Locate the cell with the specified text and output its (X, Y) center coordinate. 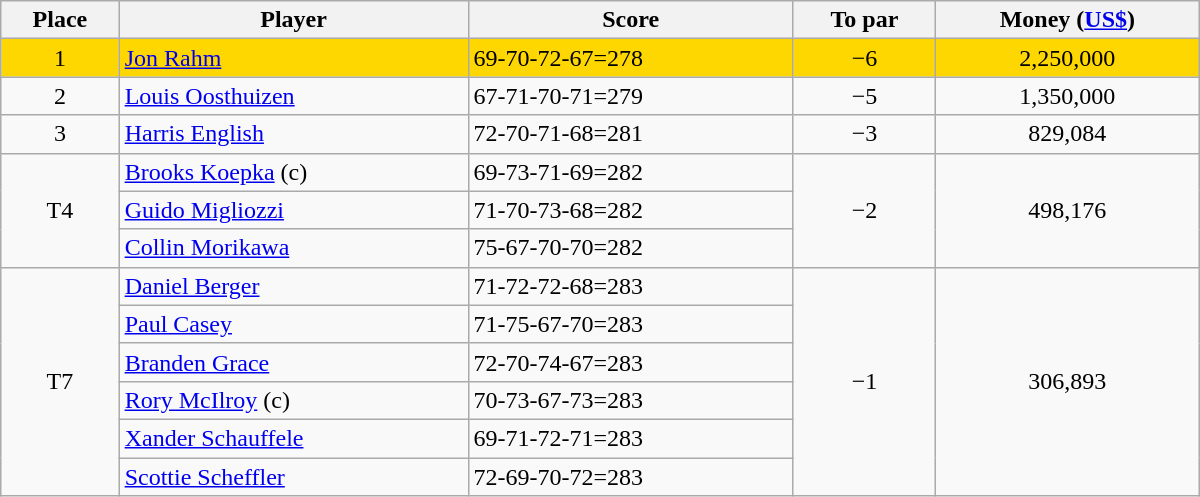
67-71-70-71=279 (630, 96)
71-70-73-68=282 (630, 210)
−5 (864, 96)
−2 (864, 210)
−6 (864, 58)
T7 (60, 381)
75-67-70-70=282 (630, 248)
1,350,000 (1067, 96)
Brooks Koepka (c) (294, 172)
Harris English (294, 134)
498,176 (1067, 210)
Louis Oosthuizen (294, 96)
71-75-67-70=283 (630, 324)
Xander Schauffele (294, 438)
71-72-72-68=283 (630, 286)
829,084 (1067, 134)
72-70-71-68=281 (630, 134)
3 (60, 134)
To par (864, 20)
Branden Grace (294, 362)
Collin Morikawa (294, 248)
Paul Casey (294, 324)
2 (60, 96)
70-73-67-73=283 (630, 400)
Score (630, 20)
2,250,000 (1067, 58)
Guido Migliozzi (294, 210)
69-70-72-67=278 (630, 58)
Daniel Berger (294, 286)
Player (294, 20)
Scottie Scheffler (294, 477)
−3 (864, 134)
69-73-71-69=282 (630, 172)
72-70-74-67=283 (630, 362)
Place (60, 20)
T4 (60, 210)
72-69-70-72=283 (630, 477)
−1 (864, 381)
Jon Rahm (294, 58)
1 (60, 58)
Rory McIlroy (c) (294, 400)
Money (US$) (1067, 20)
69-71-72-71=283 (630, 438)
306,893 (1067, 381)
